From the cell containing the given text, extract its center point as (X, Y) coordinate. 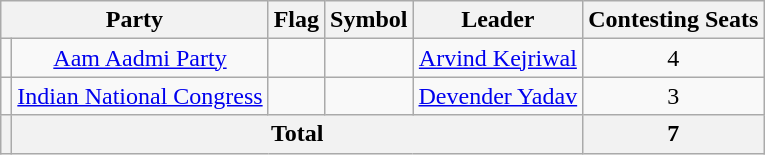
Party (134, 20)
Devender Yadav (498, 96)
7 (674, 134)
3 (674, 96)
Arvind Kejriwal (498, 58)
Symbol (369, 20)
Indian National Congress (140, 96)
Flag (296, 20)
Aam Aadmi Party (140, 58)
4 (674, 58)
Contesting Seats (674, 20)
Total (298, 134)
Leader (498, 20)
